Determine the [X, Y] coordinate at the center of the cell enclosing the given text.  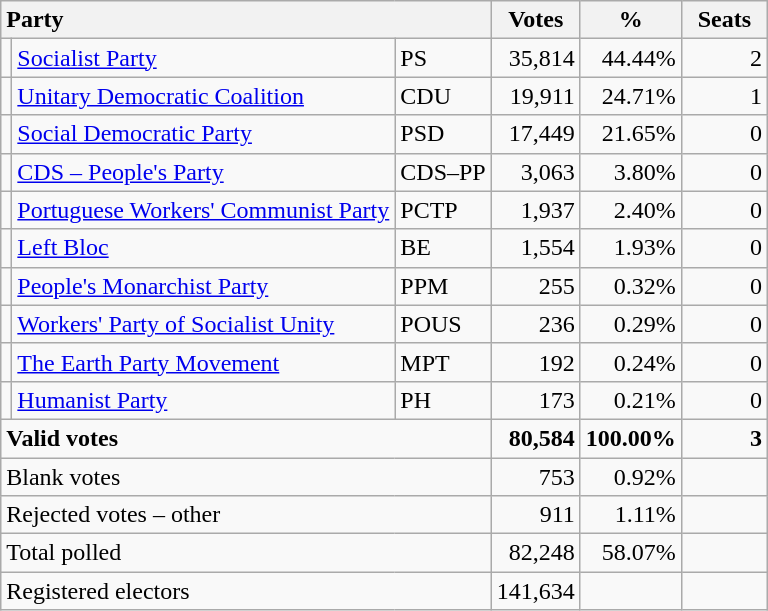
100.00% [630, 438]
35,814 [536, 58]
255 [536, 286]
Portuguese Workers' Communist Party [204, 210]
Blank votes [246, 477]
PCTP [443, 210]
Party [246, 20]
3.80% [630, 172]
BE [443, 248]
Left Bloc [204, 248]
PH [443, 400]
1.93% [630, 248]
3 [724, 438]
82,248 [536, 553]
PSD [443, 134]
1,554 [536, 248]
1.11% [630, 515]
173 [536, 400]
POUS [443, 324]
Total polled [246, 553]
CDS – People's Party [204, 172]
Socialist Party [204, 58]
0.32% [630, 286]
2.40% [630, 210]
PS [443, 58]
Valid votes [246, 438]
Unitary Democratic Coalition [204, 96]
Humanist Party [204, 400]
2 [724, 58]
0.21% [630, 400]
Workers' Party of Socialist Unity [204, 324]
0.92% [630, 477]
0.24% [630, 362]
Votes [536, 20]
Registered electors [246, 591]
CDU [443, 96]
58.07% [630, 553]
17,449 [536, 134]
% [630, 20]
236 [536, 324]
19,911 [536, 96]
The Earth Party Movement [204, 362]
1 [724, 96]
753 [536, 477]
80,584 [536, 438]
MPT [443, 362]
Seats [724, 20]
3,063 [536, 172]
192 [536, 362]
1,937 [536, 210]
911 [536, 515]
21.65% [630, 134]
People's Monarchist Party [204, 286]
24.71% [630, 96]
PPM [443, 286]
44.44% [630, 58]
Rejected votes – other [246, 515]
141,634 [536, 591]
Social Democratic Party [204, 134]
CDS–PP [443, 172]
0.29% [630, 324]
